Determine the [X, Y] coordinate at the center of the cell enclosing the given text.  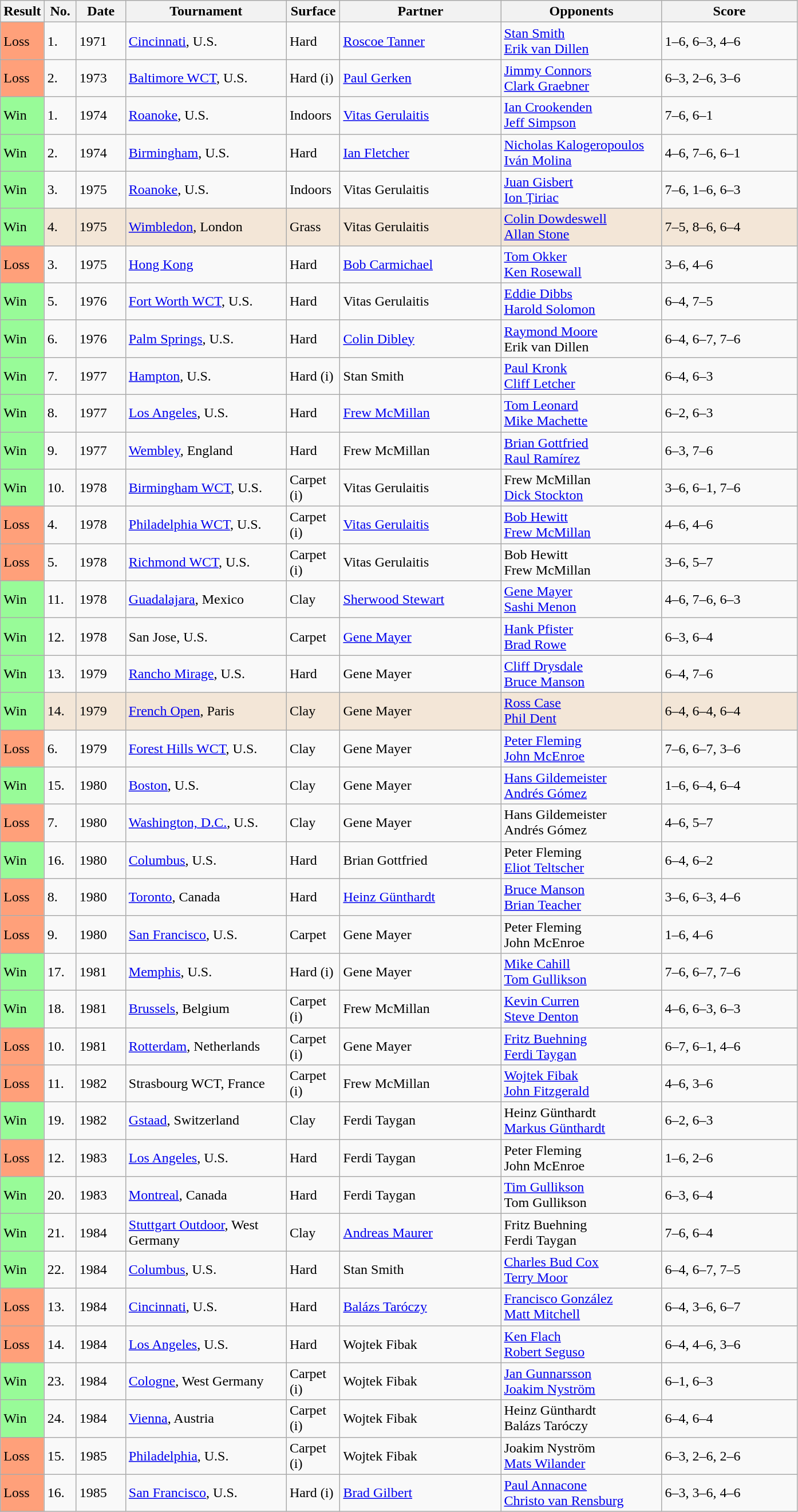
4–6, 5–7 [729, 823]
Gstaad, Switzerland [206, 1121]
Balázs Taróczy [420, 1307]
Heinz Günthardt Balázs Taróczy [582, 1418]
Wembley, England [206, 450]
Colin Dowdeswell Allan Stone [582, 227]
Opponents [582, 11]
Frew McMillan Dick Stockton [582, 488]
19. [60, 1121]
6–4, 6–4 [729, 1418]
7–6, 6–7, 7–6 [729, 972]
Gene Mayer Sashi Menon [582, 600]
Tom Okker Ken Rosewall [582, 264]
1–6, 4–6 [729, 934]
Kevin Curren Steve Denton [582, 1008]
Wimbledon, London [206, 227]
6–7, 6–1, 4–6 [729, 1046]
Wojtek Fibak John Fitzgerald [582, 1084]
Cliff Drysdale Bruce Manson [582, 674]
Forest Hills WCT, U.S. [206, 749]
French Open, Paris [206, 711]
6–4, 6–2 [729, 860]
7–5, 8–6, 6–4 [729, 227]
23. [60, 1382]
Ken Flach Robert Seguso [582, 1344]
4–6, 7–6, 6–3 [729, 600]
Grass [313, 227]
San Jose, U.S. [206, 636]
Washington, D.C., U.S. [206, 823]
Brian Gottfried Raul Ramírez [582, 450]
3–6, 5–7 [729, 562]
Brad Gilbert [420, 1493]
6–4, 6–7, 7–5 [729, 1269]
6–4, 7–5 [729, 301]
Jimmy Connors Clark Graebner [582, 78]
1–6, 2–6 [729, 1158]
6–4, 6–7, 7–6 [729, 339]
Brian Gottfried [420, 860]
Result [22, 11]
Date [101, 11]
Andreas Maurer [420, 1233]
Rancho Mirage, U.S. [206, 674]
24. [60, 1418]
4–6, 4–6 [729, 525]
Birmingham WCT, U.S. [206, 488]
Montreal, Canada [206, 1195]
6–1, 6–3 [729, 1382]
Ross Case Phil Dent [582, 711]
Boston, U.S. [206, 785]
Partner [420, 11]
No. [60, 11]
Birmingham, U.S. [206, 152]
7–6, 6–4 [729, 1233]
Surface [313, 11]
7–6, 1–6, 6–3 [729, 190]
Ian Crookenden Jeff Simpson [582, 116]
3–6, 6–3, 4–6 [729, 897]
Stan Smith Erik van Dillen [582, 41]
Richmond WCT, U.S. [206, 562]
Philadelphia WCT, U.S. [206, 525]
Hank Pfister Brad Rowe [582, 636]
Heinz Günthardt Markus Günthardt [582, 1121]
6–3, 7–6 [729, 450]
Raymond Moore Erik van Dillen [582, 339]
3–6, 4–6 [729, 264]
Jan Gunnarsson Joakim Nyström [582, 1382]
Joakim Nyström Mats Wilander [582, 1456]
4–6, 3–6 [729, 1084]
6–4, 4–6, 3–6 [729, 1344]
Baltimore WCT, U.S. [206, 78]
Brussels, Belgium [206, 1008]
6–4, 6–3 [729, 375]
1–6, 6–4, 6–4 [729, 785]
Strasbourg WCT, France [206, 1084]
Hampton, U.S. [206, 375]
7–6, 6–7, 3–6 [729, 749]
Colin Dibley [420, 339]
Paul Annacone Christo van Rensburg [582, 1493]
Memphis, U.S. [206, 972]
Eddie Dibbs Harold Solomon [582, 301]
1971 [101, 41]
Tournament [206, 11]
Heinz Günthardt [420, 897]
4–6, 6–3, 6–3 [729, 1008]
Paul Gerken [420, 78]
Tom Leonard Mike Machette [582, 413]
18. [60, 1008]
Hong Kong [206, 264]
4–6, 7–6, 6–1 [729, 152]
17. [60, 972]
6–3, 2–6, 2–6 [729, 1456]
Bruce Manson Brian Teacher [582, 897]
Mike Cahill Tom Gullikson [582, 972]
Paul Kronk Cliff Letcher [582, 375]
6–4, 6–4, 6–4 [729, 711]
Cologne, West Germany [206, 1382]
6–4, 3–6, 6–7 [729, 1307]
Rotterdam, Netherlands [206, 1046]
6–3, 2–6, 3–6 [729, 78]
Peter Fleming Eliot Teltscher [582, 860]
Sherwood Stewart [420, 600]
Charles Bud Cox Terry Moor [582, 1269]
3–6, 6–1, 7–6 [729, 488]
Roscoe Tanner [420, 41]
Francisco González Matt Mitchell [582, 1307]
22. [60, 1269]
Stuttgart Outdoor, West Germany [206, 1233]
Philadelphia, U.S. [206, 1456]
Vienna, Austria [206, 1418]
6–3, 3–6, 4–6 [729, 1493]
7–6, 6–1 [729, 116]
Tim Gullikson Tom Gullikson [582, 1195]
Palm Springs, U.S. [206, 339]
Bob Carmichael [420, 264]
Toronto, Canada [206, 897]
Fort Worth WCT, U.S. [206, 301]
21. [60, 1233]
20. [60, 1195]
Ian Fletcher [420, 152]
Nicholas Kalogeropoulos Iván Molina [582, 152]
1–6, 6–3, 4–6 [729, 41]
Score [729, 11]
Juan Gisbert Ion Țiriac [582, 190]
1973 [101, 78]
6–4, 7–6 [729, 674]
Guadalajara, Mexico [206, 600]
